Determine the [X, Y] coordinate at the center of the cell enclosing the given text.  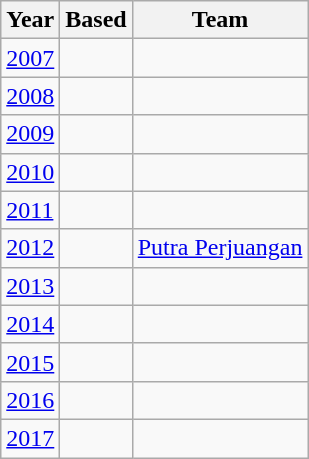
Based [96, 20]
Year [30, 20]
Team [220, 20]
2007 [30, 58]
Putra Perjuangan [220, 248]
2010 [30, 172]
2011 [30, 210]
2012 [30, 248]
2015 [30, 362]
2013 [30, 286]
2008 [30, 96]
2014 [30, 324]
2016 [30, 400]
2017 [30, 438]
2009 [30, 134]
